Scan for the cell matching the given text and deliver its (x, y) coordinate at center. 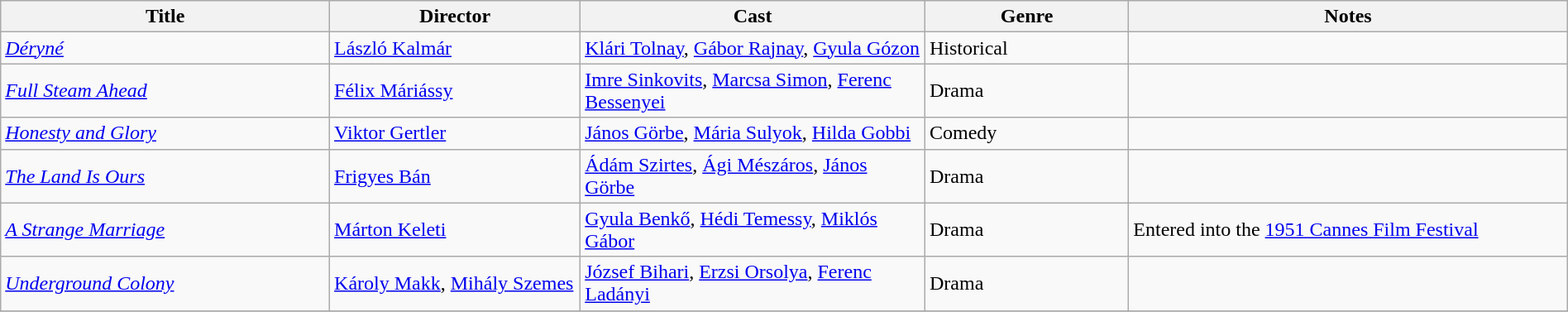
Underground Colony (165, 283)
Frigyes Bán (455, 175)
Historical (1026, 48)
Károly Makk, Mihály Szemes (455, 283)
Title (165, 17)
János Görbe, Mária Sulyok, Hilda Gobbi (753, 133)
Genre (1026, 17)
Márton Keleti (455, 230)
Comedy (1026, 133)
Imre Sinkovits, Marcsa Simon, Ferenc Bessenyei (753, 91)
Klári Tolnay, Gábor Rajnay, Gyula Gózon (753, 48)
Gyula Benkő, Hédi Temessy, Miklós Gábor (753, 230)
Déryné (165, 48)
László Kalmár (455, 48)
József Bihari, Erzsi Orsolya, Ferenc Ladányi (753, 283)
Viktor Gertler (455, 133)
Director (455, 17)
Notes (1348, 17)
Ádám Szirtes, Ági Mészáros, János Görbe (753, 175)
Full Steam Ahead (165, 91)
A Strange Marriage (165, 230)
The Land Is Ours (165, 175)
Honesty and Glory (165, 133)
Entered into the 1951 Cannes Film Festival (1348, 230)
Félix Máriássy (455, 91)
Cast (753, 17)
